From the cell containing the given text, extract its center point as (X, Y) coordinate. 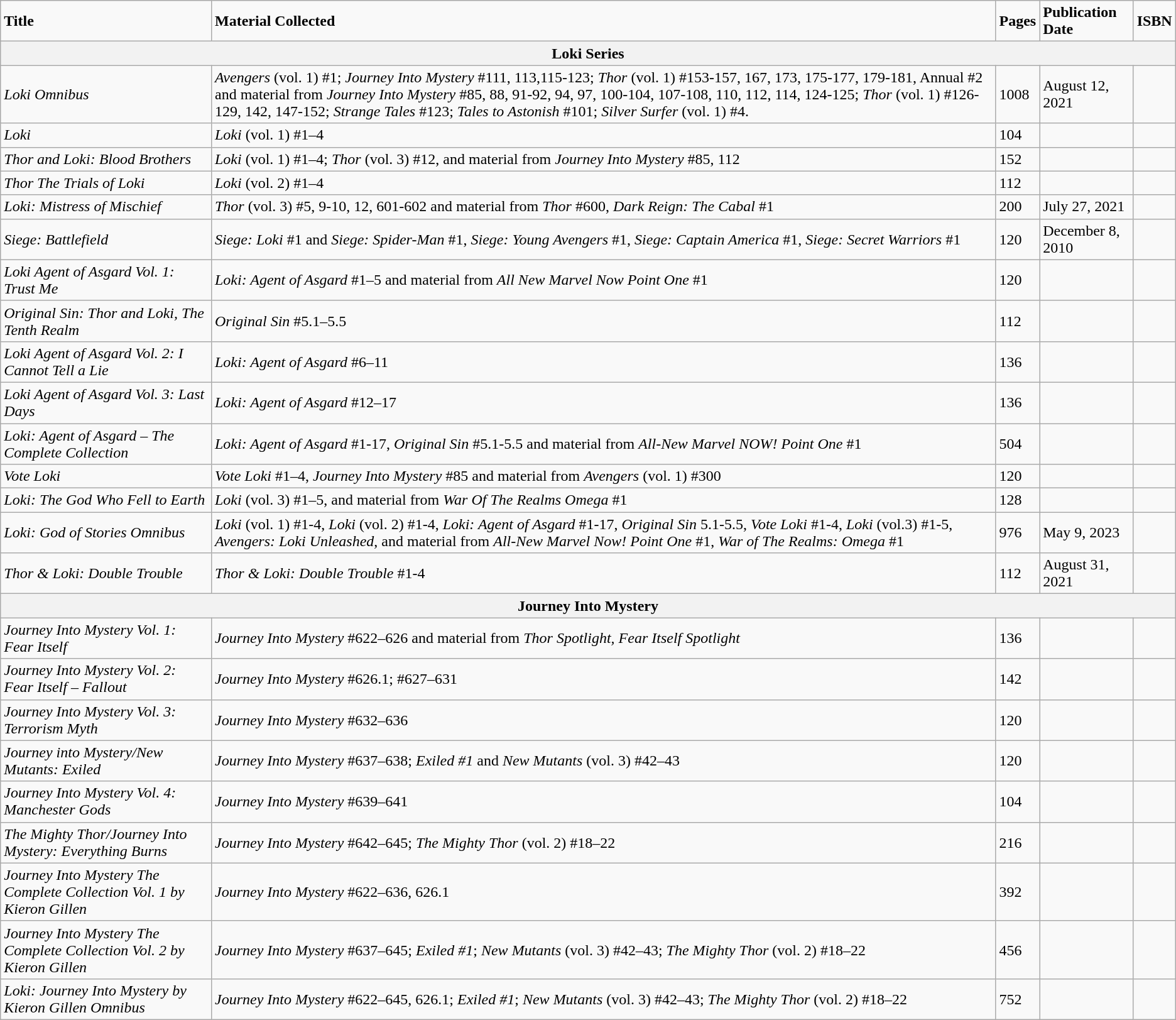
Journey Into Mystery #632–636 (603, 720)
Journey Into Mystery #622–626 and material from Thor Spotlight, Fear Itself Spotlight (603, 639)
216 (1018, 842)
976 (1018, 533)
Journey Into Mystery The Complete Collection Vol. 2 by Kieron Gillen (106, 950)
Loki (vol. 1) #1–4; Thor (vol. 3) #12, and material from Journey Into Mystery #85, 112 (603, 159)
392 (1018, 892)
Loki: Agent of Asgard #1–5 and material from All New Marvel Now Point One #1 (603, 280)
Loki (vol. 3) #1–5, and material from War Of The Realms Omega #1 (603, 500)
Journey Into Mystery (588, 606)
Loki: Agent of Asgard #6–11 (603, 362)
Journey Into Mystery #637–645; Exiled #1; New Mutants (vol. 3) #42–43; The Mighty Thor (vol. 2) #18–22 (603, 950)
Journey Into Mystery #639–641 (603, 802)
Loki Omnibus (106, 94)
Journey Into Mystery #637–638; Exiled #1 and New Mutants (vol. 3) #42–43 (603, 760)
Original Sin #5.1–5.5 (603, 321)
Journey Into Mystery #622–645, 626.1; Exiled #1; New Mutants (vol. 3) #42–43; The Mighty Thor (vol. 2) #18–22 (603, 999)
Thor (vol. 3) #5, 9-10, 12, 601-602 and material from Thor #600, Dark Reign: The Cabal #1 (603, 207)
504 (1018, 444)
Loki Agent of Asgard Vol. 2: I Cannot Tell a Lie (106, 362)
Journey into Mystery/New Mutants: Exiled (106, 760)
Loki: The God Who Fell to Earth (106, 500)
Thor and Loki: Blood Brothers (106, 159)
Loki: Agent of Asgard #12–17 (603, 402)
May 9, 2023 (1087, 533)
Journey Into Mystery Vol. 3: Terrorism Myth (106, 720)
456 (1018, 950)
Publication Date (1087, 21)
Thor The Trials of Loki (106, 183)
Thor & Loki: Double Trouble (106, 573)
200 (1018, 207)
Title (106, 21)
Journey Into Mystery Vol. 1: Fear Itself (106, 639)
Loki Agent of Asgard Vol. 1: Trust Me (106, 280)
Loki: Agent of Asgard – The Complete Collection (106, 444)
Journey Into Mystery #626.1; #627–631 (603, 679)
Siege: Battlefield (106, 239)
1008 (1018, 94)
August 12, 2021 (1087, 94)
Loki: Journey Into Mystery by Kieron Gillen Omnibus (106, 999)
152 (1018, 159)
Material Collected (603, 21)
Journey Into Mystery #622–636, 626.1 (603, 892)
December 8, 2010 (1087, 239)
Journey Into Mystery Vol. 2: Fear Itself – Fallout (106, 679)
Loki (106, 135)
Pages (1018, 21)
July 27, 2021 (1087, 207)
Journey Into Mystery The Complete Collection Vol. 1 by Kieron Gillen (106, 892)
Loki: Mistress of Mischief (106, 207)
Loki (vol. 2) #1–4 (603, 183)
Loki (vol. 1) #1–4 (603, 135)
The Mighty Thor/Journey Into Mystery: Everything Burns (106, 842)
Loki Series (588, 53)
August 31, 2021 (1087, 573)
Original Sin: Thor and Loki, The Tenth Realm (106, 321)
Loki: God of Stories Omnibus (106, 533)
ISBN (1155, 21)
Siege: Loki #1 and Siege: Spider-Man #1, Siege: Young Avengers #1, Siege: Captain America #1, Siege: Secret Warriors #1 (603, 239)
Thor & Loki: Double Trouble #1-4 (603, 573)
Loki Agent of Asgard Vol. 3: Last Days (106, 402)
752 (1018, 999)
Journey Into Mystery #642–645; The Mighty Thor (vol. 2) #18–22 (603, 842)
142 (1018, 679)
Vote Loki #1–4, Journey Into Mystery #85 and material from Avengers (vol. 1) #300 (603, 476)
Journey Into Mystery Vol. 4: Manchester Gods (106, 802)
Loki: Agent of Asgard #1-17, Original Sin #5.1-5.5 and material from All-New Marvel NOW! Point One #1 (603, 444)
Vote Loki (106, 476)
128 (1018, 500)
